Determine the [x, y] coordinate at the center of the cell enclosing the given text.  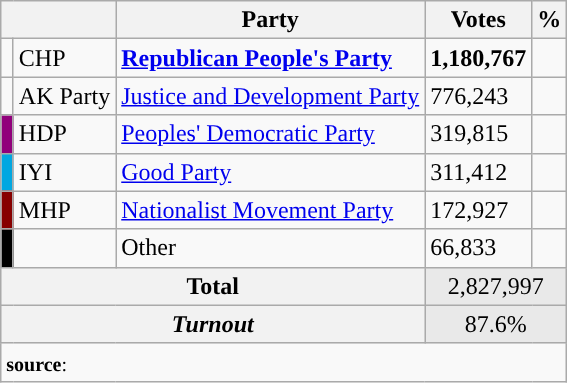
Party [270, 20]
source: [284, 362]
% [550, 20]
2,827,997 [496, 286]
Other [270, 248]
172,927 [478, 210]
Good Party [270, 172]
1,180,767 [478, 58]
IYI [64, 172]
87.6% [496, 324]
MHP [64, 210]
311,412 [478, 172]
Justice and Development Party [270, 96]
Votes [478, 20]
Total [213, 286]
HDP [64, 134]
Peoples' Democratic Party [270, 134]
319,815 [478, 134]
Republican People's Party [270, 58]
Nationalist Movement Party [270, 210]
776,243 [478, 96]
66,833 [478, 248]
CHP [64, 58]
Turnout [213, 324]
AK Party [64, 96]
